For the text-containing cell, return its midpoint in [x, y] coordinate format. 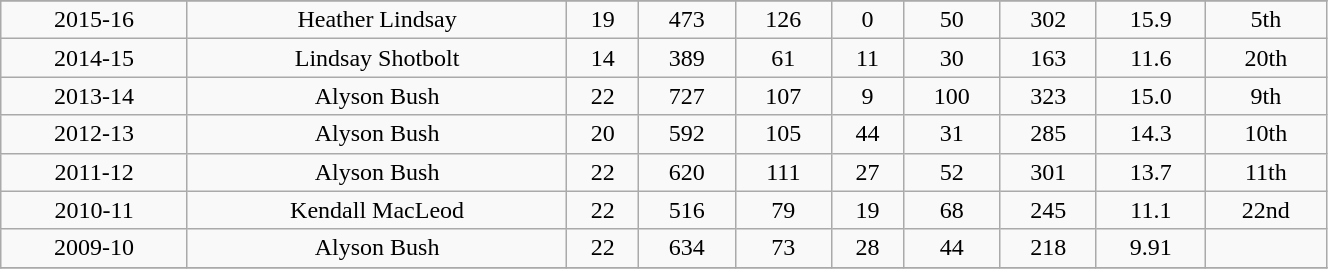
100 [951, 96]
2011-12 [94, 172]
Lindsay Shotbolt [376, 58]
11th [1266, 172]
15.0 [1150, 96]
20 [603, 134]
473 [687, 20]
52 [951, 172]
20th [1266, 58]
107 [783, 96]
31 [951, 134]
163 [1048, 58]
285 [1048, 134]
28 [868, 248]
245 [1048, 210]
27 [868, 172]
10th [1266, 134]
79 [783, 210]
68 [951, 210]
0 [868, 20]
13.7 [1150, 172]
14 [603, 58]
2010-11 [94, 210]
323 [1048, 96]
2012-13 [94, 134]
592 [687, 134]
111 [783, 172]
11.6 [1150, 58]
218 [1048, 248]
11 [868, 58]
14.3 [1150, 134]
11.1 [1150, 210]
2014-15 [94, 58]
22nd [1266, 210]
2013-14 [94, 96]
61 [783, 58]
2009-10 [94, 248]
Kendall MacLeod [376, 210]
389 [687, 58]
126 [783, 20]
516 [687, 210]
50 [951, 20]
Heather Lindsay [376, 20]
105 [783, 134]
301 [1048, 172]
5th [1266, 20]
620 [687, 172]
302 [1048, 20]
9 [868, 96]
727 [687, 96]
15.9 [1150, 20]
9.91 [1150, 248]
9th [1266, 96]
73 [783, 248]
634 [687, 248]
2015-16 [94, 20]
30 [951, 58]
